Search for the cell housing the specified text and yield its (x, y) center coordinate. 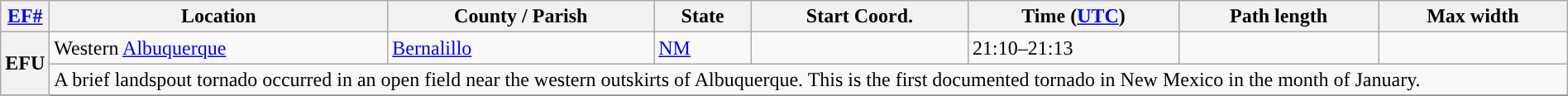
21:10–21:13 (1073, 48)
EF# (25, 17)
County / Parish (521, 17)
Path length (1279, 17)
State (703, 17)
Western Albuquerque (218, 48)
Max width (1474, 17)
NM (703, 48)
Location (218, 17)
EFU (25, 64)
Bernalillo (521, 48)
Start Coord. (859, 17)
Time (UTC) (1073, 17)
